Return (X, Y) of the center of cell containing provided text 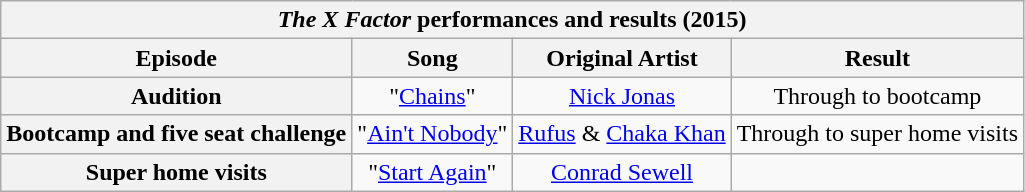
Rufus & Chaka Khan (622, 134)
Original Artist (622, 58)
Nick Jonas (622, 96)
Conrad Sewell (622, 172)
"Start Again" (432, 172)
Song (432, 58)
Bootcamp and five seat challenge (176, 134)
The X Factor performances and results (2015) (512, 20)
"Chains" (432, 96)
Episode (176, 58)
Result (877, 58)
Through to super home visits (877, 134)
Super home visits (176, 172)
Audition (176, 96)
Through to bootcamp (877, 96)
"Ain't Nobody" (432, 134)
